For the text-containing cell, return its midpoint in (X, Y) coordinate format. 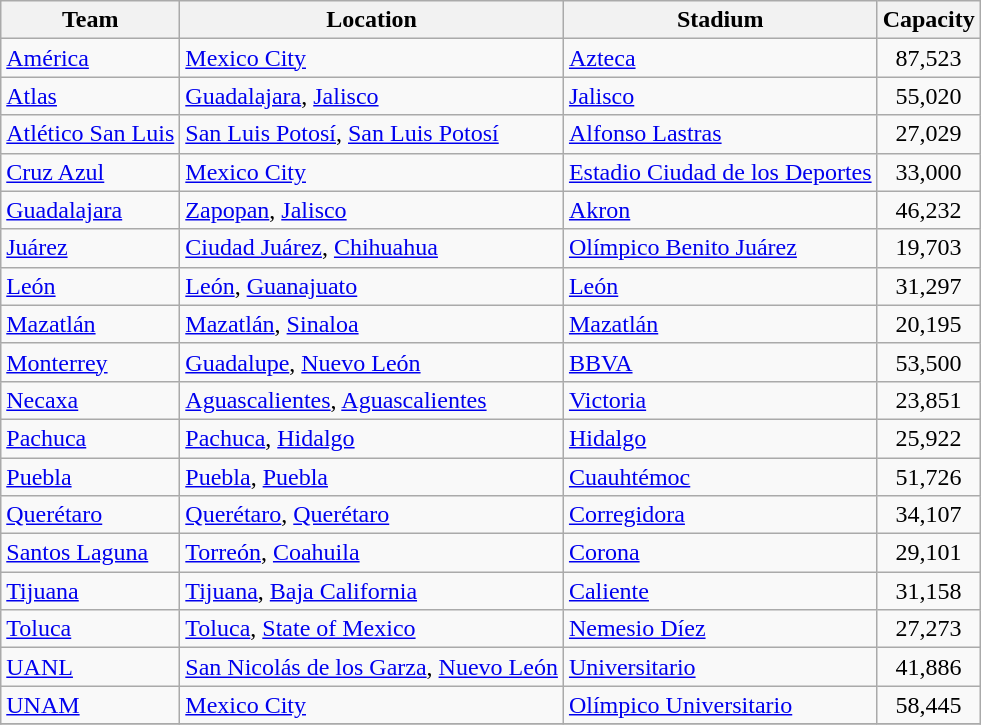
31,158 (928, 591)
23,851 (928, 400)
Zapopan, Jalisco (372, 210)
León, Guanajuato (372, 286)
Guadalajara, Jalisco (372, 96)
55,020 (928, 96)
Atlético San Luis (90, 134)
Universitario (720, 667)
58,445 (928, 705)
Jalisco (720, 96)
América (90, 58)
27,273 (928, 629)
Pachuca (90, 438)
34,107 (928, 515)
Cuauhtémoc (720, 477)
Hidalgo (720, 438)
Toluca, State of Mexico (372, 629)
Cruz Azul (90, 172)
Nemesio Díez (720, 629)
Location (372, 20)
Estadio Ciudad de los Deportes (720, 172)
51,726 (928, 477)
41,886 (928, 667)
19,703 (928, 248)
Corregidora (720, 515)
Torreón, Coahuila (372, 553)
Juárez (90, 248)
31,297 (928, 286)
27,029 (928, 134)
Mazatlán, Sinaloa (372, 324)
87,523 (928, 58)
BBVA (720, 362)
Ciudad Juárez, Chihuahua (372, 248)
Tijuana, Baja California (372, 591)
33,000 (928, 172)
UANL (90, 667)
Santos Laguna (90, 553)
Victoria (720, 400)
20,195 (928, 324)
Toluca (90, 629)
Querétaro (90, 515)
Guadalupe, Nuevo León (372, 362)
San Nicolás de los Garza, Nuevo León (372, 667)
Akron (720, 210)
Puebla, Puebla (372, 477)
Olímpico Universitario (720, 705)
Team (90, 20)
Guadalajara (90, 210)
Corona (720, 553)
25,922 (928, 438)
Atlas (90, 96)
53,500 (928, 362)
29,101 (928, 553)
San Luis Potosí, San Luis Potosí (372, 134)
Monterrey (90, 362)
Azteca (720, 58)
Tijuana (90, 591)
Capacity (928, 20)
Caliente (720, 591)
Stadium (720, 20)
Necaxa (90, 400)
Querétaro, Querétaro (372, 515)
Puebla (90, 477)
Aguascalientes, Aguascalientes (372, 400)
Olímpico Benito Juárez (720, 248)
46,232 (928, 210)
Pachuca, Hidalgo (372, 438)
UNAM (90, 705)
Alfonso Lastras (720, 134)
